Return the [x, y] coordinate for the center point of the cell that contains the specified text.  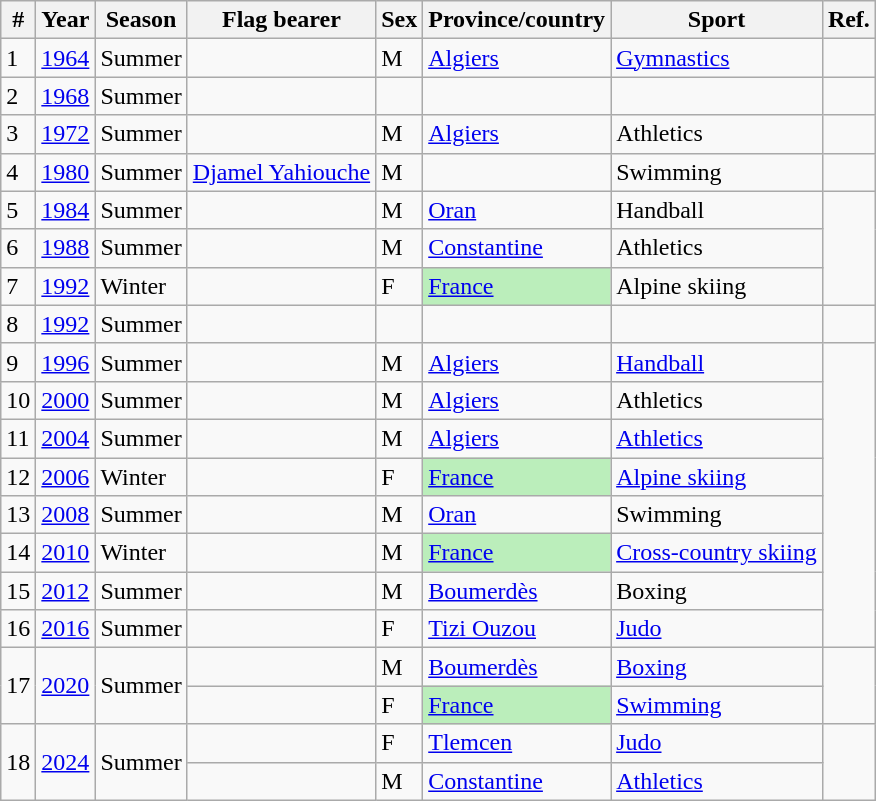
2008 [66, 515]
Ref. [848, 20]
Province/country [517, 20]
2 [18, 96]
Tlemcen [517, 743]
2006 [66, 477]
8 [18, 324]
2024 [66, 762]
7 [18, 286]
2020 [66, 686]
5 [18, 210]
Sport [717, 20]
13 [18, 515]
Djamel Yahiouche [281, 172]
Gymnastics [717, 58]
1972 [66, 134]
16 [18, 629]
14 [18, 553]
17 [18, 686]
1988 [66, 248]
2000 [66, 400]
1996 [66, 362]
10 [18, 400]
Year [66, 20]
18 [18, 762]
Cross-country skiing [717, 553]
Tizi Ouzou [517, 629]
9 [18, 362]
15 [18, 591]
# [18, 20]
Sex [400, 20]
2004 [66, 438]
1964 [66, 58]
Flag bearer [281, 20]
11 [18, 438]
12 [18, 477]
Season [141, 20]
2016 [66, 629]
1968 [66, 96]
2012 [66, 591]
6 [18, 248]
1984 [66, 210]
4 [18, 172]
1 [18, 58]
2010 [66, 553]
1980 [66, 172]
3 [18, 134]
